Capture the cell that displays the provided text and extract its [X, Y] central coordinate. 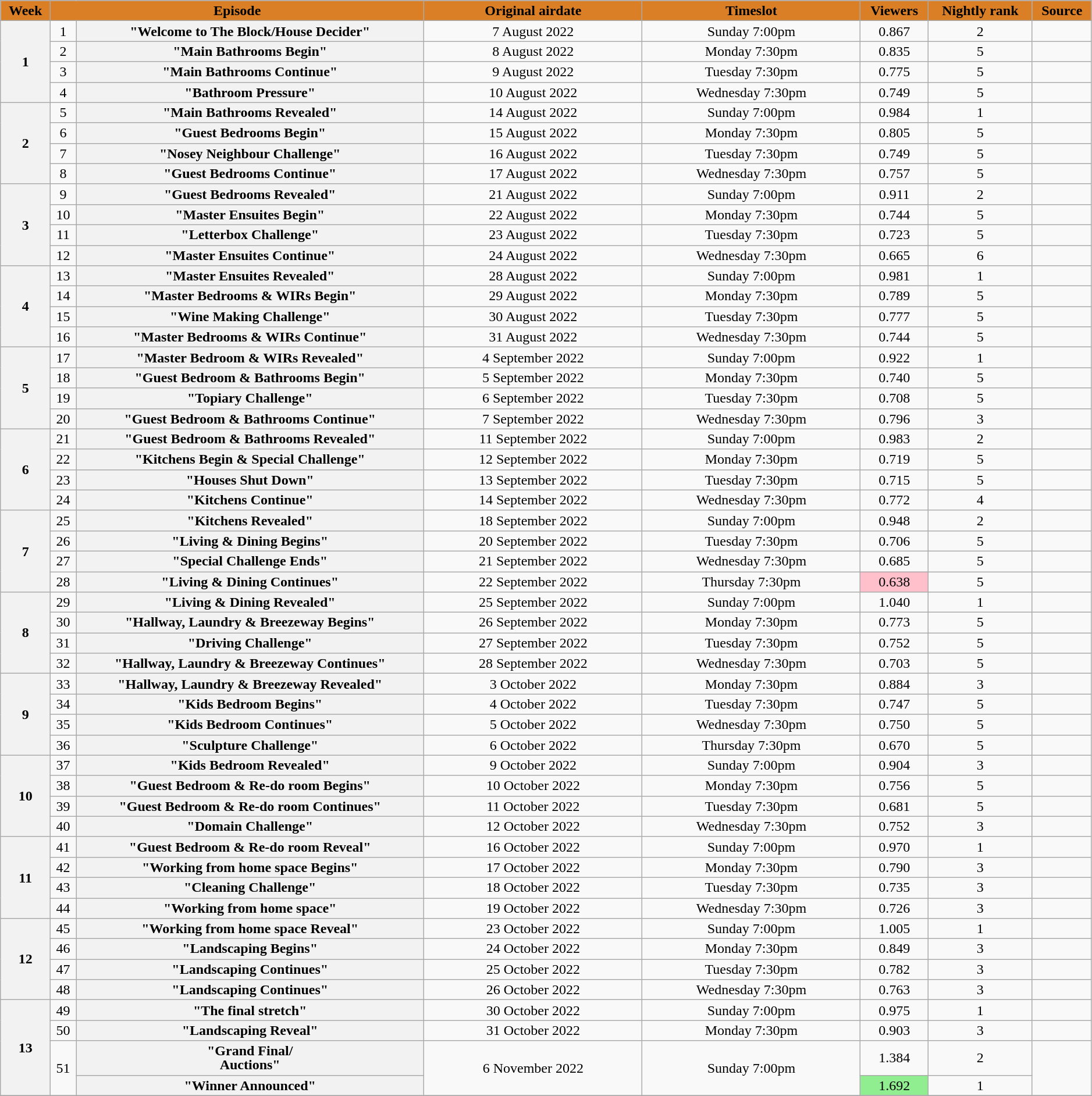
5 October 2022 [533, 725]
38 [63, 785]
"Master Ensuites Continue" [250, 256]
"Working from home space" [250, 909]
"Living & Dining Revealed" [250, 603]
0.750 [894, 725]
"Guest Bedroom & Bathrooms Begin" [250, 378]
23 [63, 479]
"Guest Bedroom & Re-do room Reveal" [250, 847]
22 September 2022 [533, 582]
"Sculpture Challenge" [250, 745]
"Guest Bedrooms Continue" [250, 173]
48 [63, 990]
"Master Bedrooms & WIRs Begin" [250, 297]
27 [63, 561]
"Guest Bedrooms Revealed" [250, 194]
0.740 [894, 378]
0.773 [894, 622]
"Nosey Neighbour Challenge" [250, 154]
1.040 [894, 603]
"Guest Bedroom & Bathrooms Continue" [250, 419]
9 October 2022 [533, 766]
25 October 2022 [533, 969]
4 October 2022 [533, 704]
"Working from home space Begins" [250, 867]
15 August 2022 [533, 133]
"Grand Final/Auctions" [250, 1058]
6 September 2022 [533, 398]
"Special Challenge Ends" [250, 561]
"The final stretch" [250, 1010]
14 August 2022 [533, 113]
"Guest Bedrooms Begin" [250, 133]
"Kitchens Begin & Special Challenge" [250, 460]
17 August 2022 [533, 173]
0.665 [894, 256]
0.981 [894, 276]
37 [63, 766]
20 [63, 419]
50 [63, 1031]
17 [63, 357]
0.970 [894, 847]
31 [63, 643]
8 August 2022 [533, 51]
6 November 2022 [533, 1068]
17 October 2022 [533, 867]
30 August 2022 [533, 316]
"Wine Making Challenge" [250, 316]
0.670 [894, 745]
0.723 [894, 235]
45 [63, 928]
18 September 2022 [533, 520]
3 October 2022 [533, 684]
"Guest Bedroom & Re-do room Begins" [250, 785]
44 [63, 909]
26 October 2022 [533, 990]
28 August 2022 [533, 276]
"Hallway, Laundry & Breezeway Revealed" [250, 684]
12 October 2022 [533, 826]
0.685 [894, 561]
"Kids Bedroom Continues" [250, 725]
Source [1062, 10]
"Kids Bedroom Begins" [250, 704]
0.763 [894, 990]
0.756 [894, 785]
11 October 2022 [533, 806]
0.983 [894, 439]
0.708 [894, 398]
"Guest Bedroom & Bathrooms Revealed" [250, 439]
12 September 2022 [533, 460]
16 October 2022 [533, 847]
21 August 2022 [533, 194]
19 October 2022 [533, 909]
27 September 2022 [533, 643]
0.790 [894, 867]
0.867 [894, 31]
"Houses Shut Down" [250, 479]
20 September 2022 [533, 541]
19 [63, 398]
"Hallway, Laundry & Breezeway Continues" [250, 663]
"Topiary Challenge" [250, 398]
30 [63, 622]
1.005 [894, 928]
46 [63, 949]
0.948 [894, 520]
41 [63, 847]
0.775 [894, 72]
4 September 2022 [533, 357]
"Living & Dining Continues" [250, 582]
15 [63, 316]
0.922 [894, 357]
21 [63, 439]
0.789 [894, 297]
7 September 2022 [533, 419]
0.703 [894, 663]
22 [63, 460]
43 [63, 888]
"Landscaping Reveal" [250, 1031]
0.903 [894, 1031]
33 [63, 684]
0.849 [894, 949]
0.681 [894, 806]
25 [63, 520]
"Domain Challenge" [250, 826]
23 August 2022 [533, 235]
0.911 [894, 194]
32 [63, 663]
"Driving Challenge" [250, 643]
14 September 2022 [533, 500]
"Kids Bedroom Revealed" [250, 766]
1.384 [894, 1058]
40 [63, 826]
0.975 [894, 1010]
14 [63, 297]
24 October 2022 [533, 949]
0.726 [894, 909]
"Kitchens Revealed" [250, 520]
"Kitchens Continue" [250, 500]
10 August 2022 [533, 92]
26 September 2022 [533, 622]
"Welcome to The Block/House Decider" [250, 31]
Original airdate [533, 10]
11 September 2022 [533, 439]
21 September 2022 [533, 561]
"Master Ensuites Revealed" [250, 276]
"Master Ensuites Begin" [250, 214]
"Hallway, Laundry & Breezeway Begins" [250, 622]
9 August 2022 [533, 72]
25 September 2022 [533, 603]
"Master Bedrooms & WIRs Continue" [250, 337]
0.757 [894, 173]
23 October 2022 [533, 928]
0.805 [894, 133]
"Bathroom Pressure" [250, 92]
51 [63, 1068]
"Main Bathrooms Begin" [250, 51]
"Cleaning Challenge" [250, 888]
0.747 [894, 704]
18 October 2022 [533, 888]
0.984 [894, 113]
"Working from home space Reveal" [250, 928]
24 August 2022 [533, 256]
30 October 2022 [533, 1010]
0.782 [894, 969]
29 [63, 603]
28 [63, 582]
"Main Bathrooms Revealed" [250, 113]
29 August 2022 [533, 297]
39 [63, 806]
"Winner Announced" [250, 1086]
"Letterbox Challenge" [250, 235]
Viewers [894, 10]
36 [63, 745]
28 September 2022 [533, 663]
0.719 [894, 460]
0.796 [894, 419]
34 [63, 704]
31 August 2022 [533, 337]
Week [26, 10]
0.772 [894, 500]
0.884 [894, 684]
0.706 [894, 541]
0.638 [894, 582]
0.835 [894, 51]
10 October 2022 [533, 785]
Episode [237, 10]
0.904 [894, 766]
0.735 [894, 888]
7 August 2022 [533, 31]
26 [63, 541]
42 [63, 867]
0.715 [894, 479]
"Main Bathrooms Continue" [250, 72]
35 [63, 725]
0.777 [894, 316]
Timeslot [752, 10]
18 [63, 378]
24 [63, 500]
13 September 2022 [533, 479]
"Living & Dining Begins" [250, 541]
5 September 2022 [533, 378]
22 August 2022 [533, 214]
"Guest Bedroom & Re-do room Continues" [250, 806]
6 October 2022 [533, 745]
"Landscaping Begins" [250, 949]
16 August 2022 [533, 154]
"Master Bedroom & WIRs Revealed" [250, 357]
47 [63, 969]
49 [63, 1010]
16 [63, 337]
Nightly rank [980, 10]
31 October 2022 [533, 1031]
1.692 [894, 1086]
